Scan for the cell matching the given text and deliver its (X, Y) coordinate at center. 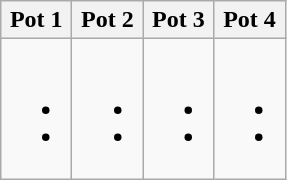
Pot 3 (178, 20)
Pot 1 (36, 20)
Pot 4 (250, 20)
Pot 2 (108, 20)
